For the text-containing cell, return its midpoint in [x, y] coordinate format. 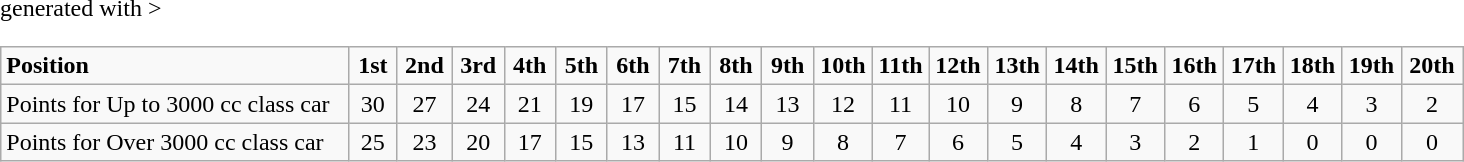
25 [372, 142]
10th [842, 66]
30 [372, 104]
19 [582, 104]
16th [1194, 66]
2nd [424, 66]
21 [530, 104]
15th [1136, 66]
24 [478, 104]
13th [1018, 66]
27 [424, 104]
1 [1254, 142]
14th [1076, 66]
14 [736, 104]
6th [633, 66]
1st [372, 66]
17th [1254, 66]
18th [1312, 66]
12th [958, 66]
5th [582, 66]
7th [685, 66]
12 [842, 104]
23 [424, 142]
4th [530, 66]
11th [900, 66]
20 [478, 142]
19th [1372, 66]
3rd [478, 66]
20th [1432, 66]
8th [736, 66]
Points for Up to 3000 cc class car [176, 104]
Points for Over 3000 cc class car [176, 142]
9th [788, 66]
Position [176, 66]
